Extract the (X, Y) coordinate from the center of the cell holding the provided text.  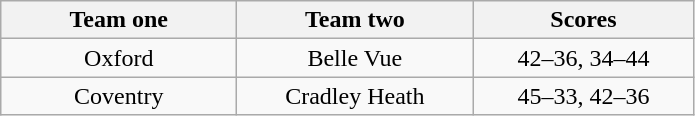
Oxford (119, 58)
Team two (355, 20)
Scores (584, 20)
Coventry (119, 96)
Team one (119, 20)
42–36, 34–44 (584, 58)
45–33, 42–36 (584, 96)
Cradley Heath (355, 96)
Belle Vue (355, 58)
